For the text-containing cell, return its midpoint in (x, y) coordinate format. 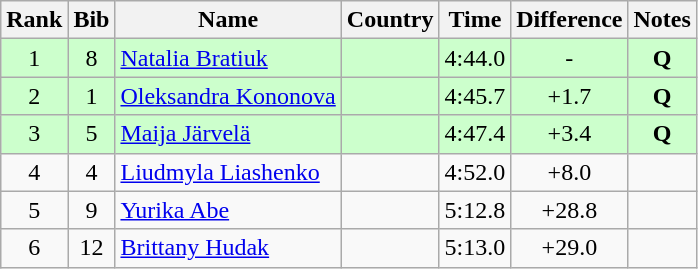
Natalia Bratiuk (228, 58)
Difference (570, 20)
+29.0 (570, 248)
Time (475, 20)
Bib (92, 20)
5:12.8 (475, 210)
Maija Järvelä (228, 134)
3 (34, 134)
Notes (662, 20)
+28.8 (570, 210)
12 (92, 248)
Rank (34, 20)
4:52.0 (475, 172)
9 (92, 210)
5:13.0 (475, 248)
+8.0 (570, 172)
Country (390, 20)
- (570, 58)
Brittany Hudak (228, 248)
8 (92, 58)
6 (34, 248)
Liudmyla Liashenko (228, 172)
4:47.4 (475, 134)
+1.7 (570, 96)
2 (34, 96)
+3.4 (570, 134)
Name (228, 20)
4:44.0 (475, 58)
4:45.7 (475, 96)
Oleksandra Kononova (228, 96)
Yurika Abe (228, 210)
